Detect which cell encompasses the target text, then output its [x, y] center coordinate. 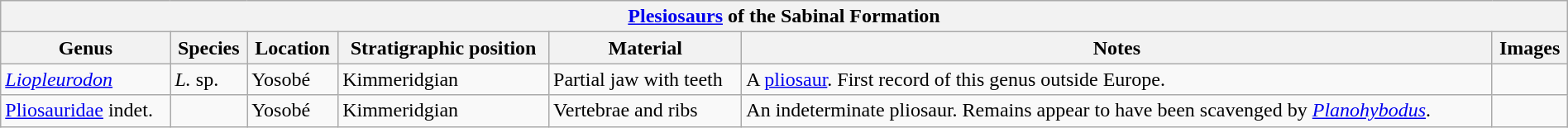
Pliosauridae indet. [86, 111]
Plesiosaurs of the Sabinal Formation [784, 17]
L. sp. [208, 79]
Location [293, 48]
Vertebrae and ribs [645, 111]
Notes [1116, 48]
A pliosaur. First record of this genus outside Europe. [1116, 79]
An indeterminate pliosaur. Remains appear to have been scavenged by Planohybodus. [1116, 111]
Images [1530, 48]
Material [645, 48]
Genus [86, 48]
Stratigraphic position [443, 48]
Liopleurodon [86, 79]
Species [208, 48]
Partial jaw with teeth [645, 79]
